Pinpoint the cell where the given text exists, returning its (x, y) midpoint coordinate. 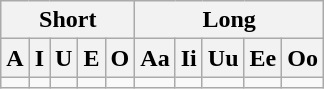
Long (230, 20)
Ii (188, 58)
I (39, 58)
Uu (223, 58)
O (120, 58)
A (15, 58)
Short (68, 20)
Ee (263, 58)
E (92, 58)
U (64, 58)
Aa (155, 58)
Oo (303, 58)
